For the text-containing cell, return its midpoint in (X, Y) coordinate format. 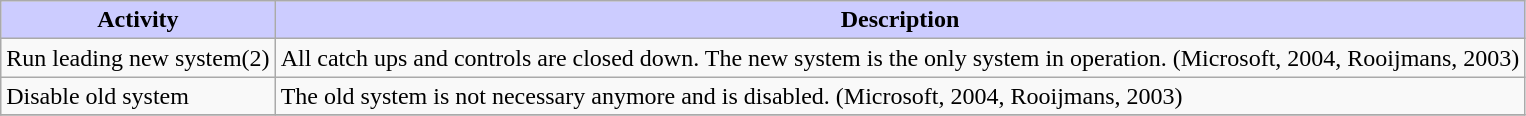
Activity (138, 20)
The old system is not necessary anymore and is disabled. (Microsoft, 2004, Rooijmans, 2003) (900, 96)
Description (900, 20)
Disable old system (138, 96)
Run leading new system(2) (138, 58)
All catch ups and controls are closed down. The new system is the only system in operation. (Microsoft, 2004, Rooijmans, 2003) (900, 58)
